Output the [X, Y] coordinate of the center of the cell containing the given text.  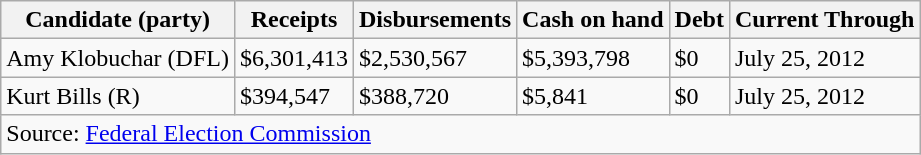
Candidate (party) [118, 20]
Cash on hand [593, 20]
$394,547 [294, 96]
$388,720 [436, 96]
Disbursements [436, 20]
Amy Klobuchar (DFL) [118, 58]
$5,393,798 [593, 58]
Debt [699, 20]
$2,530,567 [436, 58]
Source: Federal Election Commission [460, 134]
$6,301,413 [294, 58]
$5,841 [593, 96]
Current Through [824, 20]
Kurt Bills (R) [118, 96]
Receipts [294, 20]
